From the cell containing the given text, extract its center point as [X, Y] coordinate. 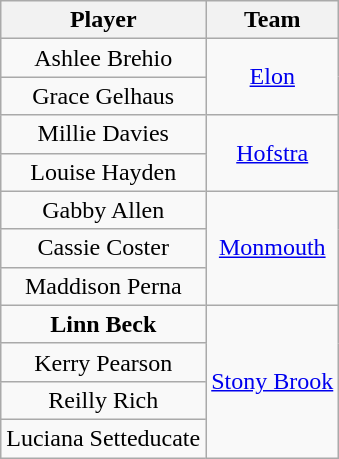
Elon [272, 77]
Player [104, 20]
Stony Brook [272, 381]
Luciana Setteducate [104, 438]
Grace Gelhaus [104, 96]
Linn Beck [104, 324]
Louise Hayden [104, 172]
Gabby Allen [104, 210]
Team [272, 20]
Millie Davies [104, 134]
Kerry Pearson [104, 362]
Cassie Coster [104, 248]
Monmouth [272, 248]
Reilly Rich [104, 400]
Ashlee Brehio [104, 58]
Maddison Perna [104, 286]
Hofstra [272, 153]
